Detect which cell encompasses the target text, then output its [x, y] center coordinate. 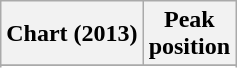
Chart (2013) [72, 34]
Peakposition [189, 34]
